Identify which cell holds the provided text, then report its (X, Y) central coordinate. 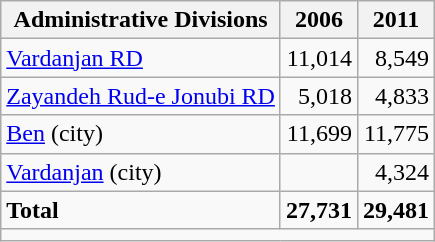
Vardanjan (city) (141, 172)
4,324 (396, 172)
2011 (396, 20)
11,699 (318, 134)
Ben (city) (141, 134)
27,731 (318, 210)
Vardanjan RD (141, 58)
8,549 (396, 58)
Total (141, 210)
2006 (318, 20)
Administrative Divisions (141, 20)
11,014 (318, 58)
4,833 (396, 96)
11,775 (396, 134)
5,018 (318, 96)
29,481 (396, 210)
Zayandeh Rud-e Jonubi RD (141, 96)
